Output the (x, y) coordinate of the center of the cell containing the given text.  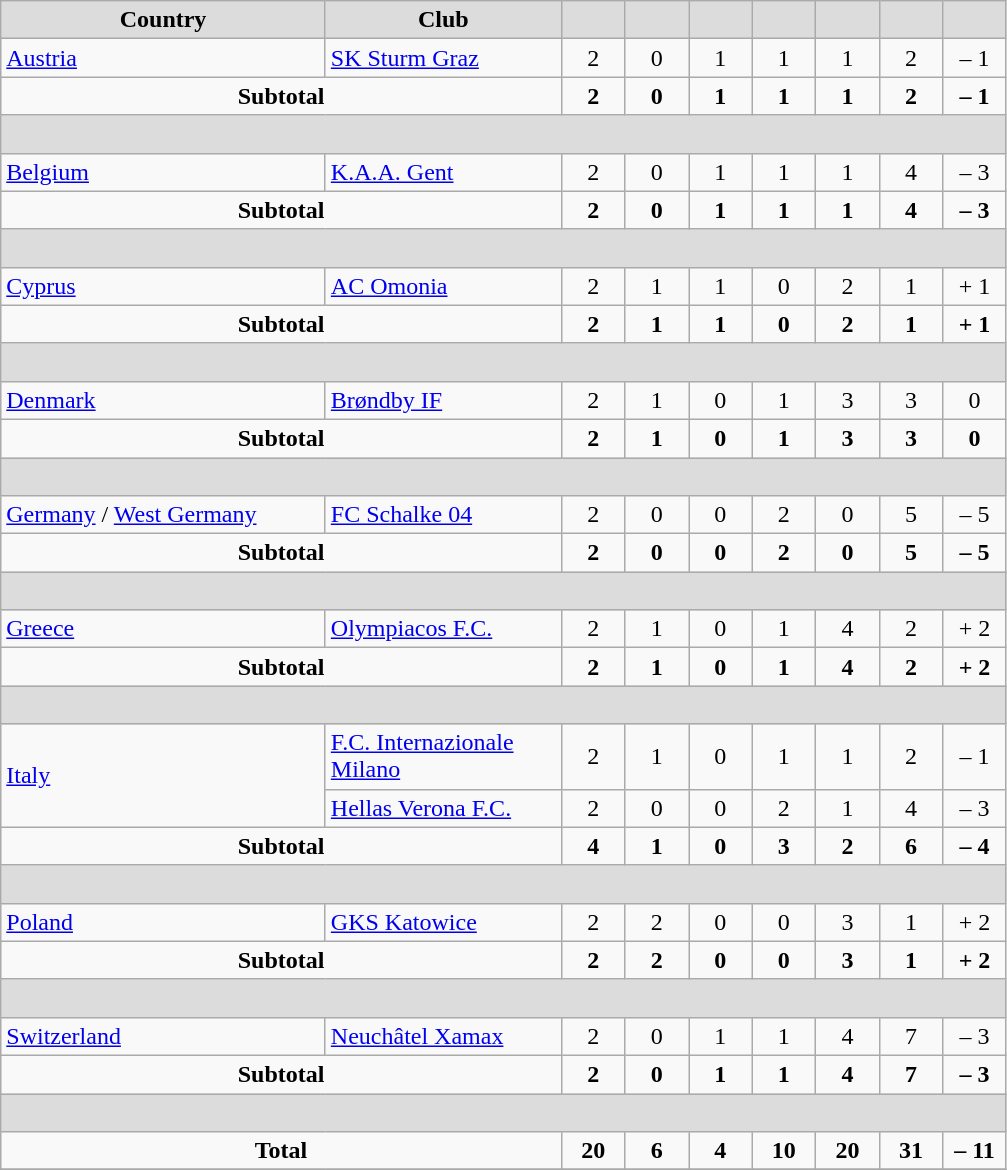
Greece (164, 629)
Club (443, 20)
Germany / West Germany (164, 515)
SK Sturm Graz (443, 58)
Cyprus (164, 286)
10 (784, 1151)
Brøndby IF (443, 400)
Italy (164, 776)
Hellas Verona F.C. (443, 808)
– 11 (975, 1151)
Total (282, 1151)
Olympiacos F.C. (443, 629)
Belgium (164, 172)
Poland (164, 922)
– 4 (975, 846)
FC Schalke 04 (443, 515)
Austria (164, 58)
Country (164, 20)
31 (911, 1151)
GKS Katowice (443, 922)
AC Omonia (443, 286)
Switzerland (164, 1036)
F.C. Internazionale Milano (443, 756)
Denmark (164, 400)
Neuchâtel Xamax (443, 1036)
K.A.A. Gent (443, 172)
